Find where the given text appears and provide that cell's center as [X, Y] coordinate. 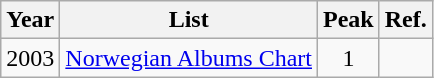
Year [30, 20]
Norwegian Albums Chart [189, 58]
Peak [349, 20]
List [189, 20]
Ref. [406, 20]
1 [349, 58]
2003 [30, 58]
